For the text-containing cell, return its midpoint in [X, Y] coordinate format. 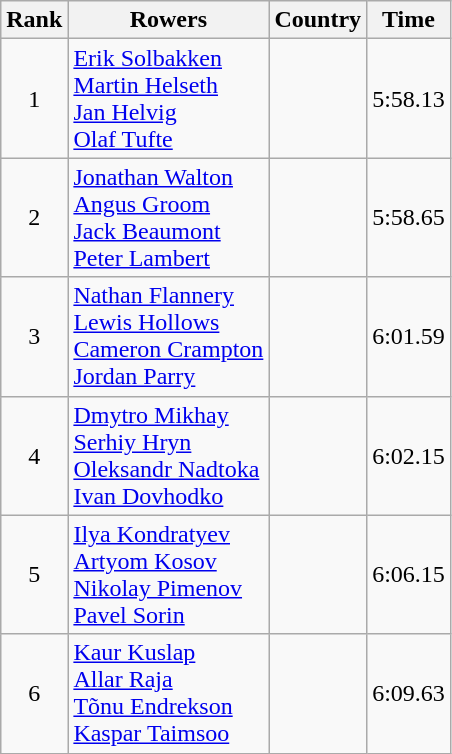
5 [34, 574]
Rank [34, 20]
6:02.15 [409, 456]
6:09.63 [409, 694]
Erik SolbakkenMartin HelsethJan HelvigOlaf Tufte [168, 98]
Ilya KondratyevArtyom KosovNikolay PimenovPavel Sorin [168, 574]
Time [409, 20]
6:06.15 [409, 574]
5:58.13 [409, 98]
Country [318, 20]
6:01.59 [409, 336]
Jonathan WaltonAngus GroomJack BeaumontPeter Lambert [168, 218]
2 [34, 218]
Dmytro MikhaySerhiy HrynOleksandr NadtokaIvan Dovhodko [168, 456]
6 [34, 694]
5:58.65 [409, 218]
Kaur KuslapAllar RajaTõnu EndreksonKaspar Taimsoo [168, 694]
4 [34, 456]
Nathan FlanneryLewis HollowsCameron CramptonJordan Parry [168, 336]
1 [34, 98]
3 [34, 336]
Rowers [168, 20]
